Pinpoint the cell where the given text exists, returning its (X, Y) midpoint coordinate. 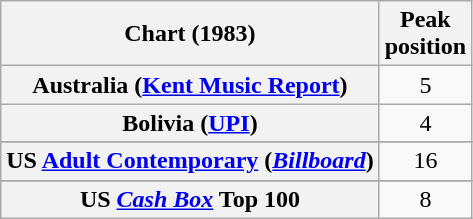
Bolivia (UPI) (190, 123)
5 (425, 85)
4 (425, 123)
Chart (1983) (190, 34)
Peakposition (425, 34)
US Cash Box Top 100 (190, 199)
Australia (Kent Music Report) (190, 85)
US Adult Contemporary (Billboard) (190, 161)
16 (425, 161)
8 (425, 199)
